Extract the [x, y] coordinate from the center of the cell holding the provided text.  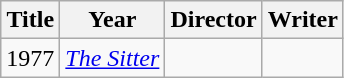
Director [214, 20]
1977 [30, 58]
The Sitter [112, 58]
Title [30, 20]
Year [112, 20]
Writer [302, 20]
